Search for the cell housing the specified text and yield its (X, Y) center coordinate. 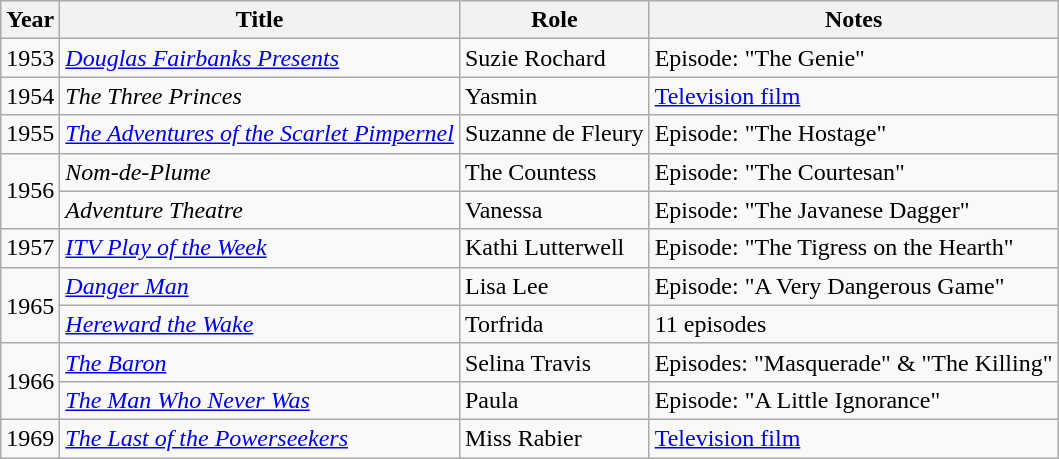
Yasmin (554, 96)
Selina Travis (554, 362)
1954 (30, 96)
Episode: "The Javanese Dagger" (854, 210)
Vanessa (554, 210)
Episode: "The Tigress on the Hearth" (854, 248)
Douglas Fairbanks Presents (260, 58)
Miss Rabier (554, 438)
1955 (30, 134)
ITV Play of the Week (260, 248)
Notes (854, 20)
Episode: "The Hostage" (854, 134)
1966 (30, 381)
The Baron (260, 362)
Suzanne de Fleury (554, 134)
1965 (30, 305)
Episode: "The Courtesan" (854, 172)
Year (30, 20)
Kathi Lutterwell (554, 248)
The Last of the Powerseekers (260, 438)
The Three Princes (260, 96)
Episodes: "Masquerade" & "The Killing" (854, 362)
1969 (30, 438)
Title (260, 20)
Adventure Theatre (260, 210)
Episode: "A Very Dangerous Game" (854, 286)
Torfrida (554, 324)
Suzie Rochard (554, 58)
Hereward the Wake (260, 324)
Role (554, 20)
The Man Who Never Was (260, 400)
11 episodes (854, 324)
1957 (30, 248)
1953 (30, 58)
The Adventures of the Scarlet Pimpernel (260, 134)
Episode: "A Little Ignorance" (854, 400)
Episode: "The Genie" (854, 58)
The Countess (554, 172)
1956 (30, 191)
Lisa Lee (554, 286)
Danger Man (260, 286)
Paula (554, 400)
Nom-de-Plume (260, 172)
